Search for the cell housing the specified text and yield its [x, y] center coordinate. 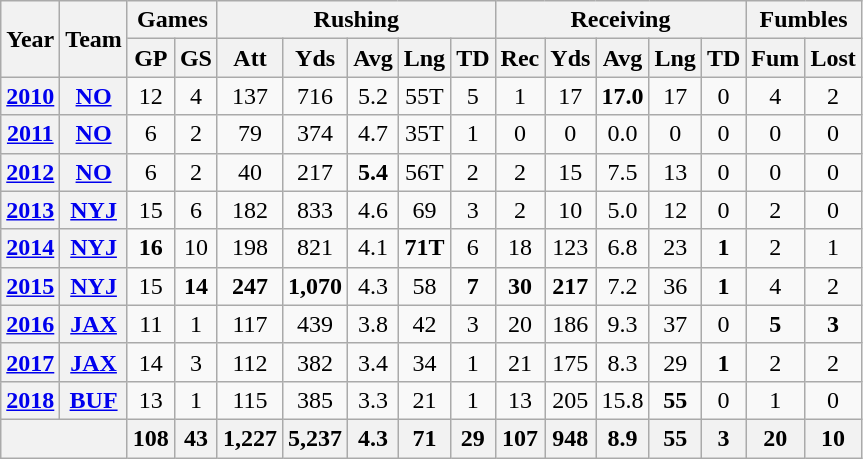
Rushing [356, 20]
58 [424, 286]
107 [520, 438]
1,070 [316, 286]
948 [570, 438]
198 [250, 248]
716 [316, 96]
11 [150, 324]
Fumbles [804, 20]
37 [675, 324]
Receiving [620, 20]
247 [250, 286]
4.6 [374, 210]
15.8 [622, 400]
186 [570, 324]
137 [250, 96]
9.3 [622, 324]
2014 [30, 248]
1,227 [250, 438]
2016 [30, 324]
821 [316, 248]
23 [675, 248]
175 [570, 362]
34 [424, 362]
BUF [94, 400]
Att [250, 58]
2018 [30, 400]
GS [196, 58]
16 [150, 248]
2015 [30, 286]
Fum [776, 58]
3.4 [374, 362]
40 [250, 172]
3.8 [374, 324]
35T [424, 134]
69 [424, 210]
42 [424, 324]
56T [424, 172]
439 [316, 324]
2012 [30, 172]
Year [30, 39]
36 [675, 286]
2011 [30, 134]
112 [250, 362]
833 [316, 210]
4.7 [374, 134]
6.8 [622, 248]
117 [250, 324]
71 [424, 438]
182 [250, 210]
2010 [30, 96]
5.4 [374, 172]
385 [316, 400]
2013 [30, 210]
5.0 [622, 210]
71T [424, 248]
Rec [520, 58]
382 [316, 362]
43 [196, 438]
18 [520, 248]
0.0 [622, 134]
205 [570, 400]
30 [520, 286]
7 [473, 286]
5,237 [316, 438]
Games [172, 20]
5.2 [374, 96]
17.0 [622, 96]
2017 [30, 362]
8.3 [622, 362]
Team [94, 39]
7.2 [622, 286]
Lost [833, 58]
7.5 [622, 172]
123 [570, 248]
3.3 [374, 400]
4.1 [374, 248]
115 [250, 400]
374 [316, 134]
8.9 [622, 438]
55T [424, 96]
79 [250, 134]
108 [150, 438]
GP [150, 58]
